Detect which cell encompasses the target text, then output its [x, y] center coordinate. 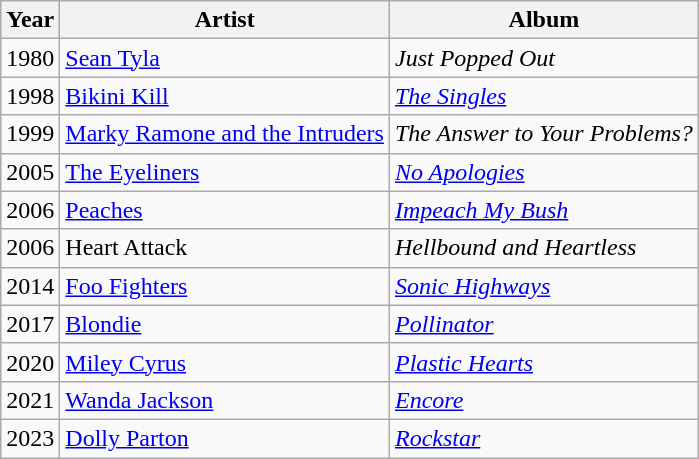
Encore [544, 400]
2020 [30, 362]
No Apologies [544, 172]
2017 [30, 324]
Miley Cyrus [225, 362]
Heart Attack [225, 248]
The Eyeliners [225, 172]
The Answer to Your Problems? [544, 134]
Sean Tyla [225, 58]
2014 [30, 286]
Rockstar [544, 438]
The Singles [544, 96]
Bikini Kill [225, 96]
Marky Ramone and the Intruders [225, 134]
1998 [30, 96]
Artist [225, 20]
Peaches [225, 210]
Plastic Hearts [544, 362]
Just Popped Out [544, 58]
Sonic Highways [544, 286]
Album [544, 20]
Foo Fighters [225, 286]
Dolly Parton [225, 438]
Year [30, 20]
1999 [30, 134]
2005 [30, 172]
Wanda Jackson [225, 400]
Hellbound and Heartless [544, 248]
2023 [30, 438]
2021 [30, 400]
Impeach My Bush [544, 210]
Pollinator [544, 324]
1980 [30, 58]
Blondie [225, 324]
